Find where the given text appears and provide that cell's center as (X, Y) coordinate. 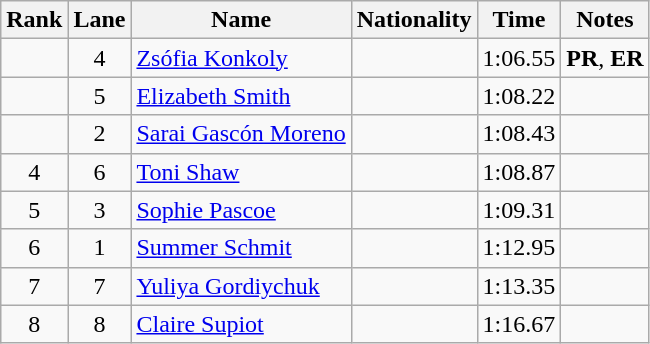
Nationality (414, 20)
Summer Schmit (241, 248)
1:13.35 (519, 286)
1:08.43 (519, 134)
1:12.95 (519, 248)
Notes (605, 20)
Elizabeth Smith (241, 96)
1:08.22 (519, 96)
1:08.87 (519, 172)
3 (100, 210)
Toni Shaw (241, 172)
Sarai Gascón Moreno (241, 134)
Name (241, 20)
2 (100, 134)
Sophie Pascoe (241, 210)
Claire Supiot (241, 324)
Rank (34, 20)
PR, ER (605, 58)
Yuliya Gordiychuk (241, 286)
Lane (100, 20)
1 (100, 248)
1:06.55 (519, 58)
Time (519, 20)
1:09.31 (519, 210)
Zsófia Konkoly (241, 58)
1:16.67 (519, 324)
